Scan for the cell matching the given text and deliver its (X, Y) coordinate at center. 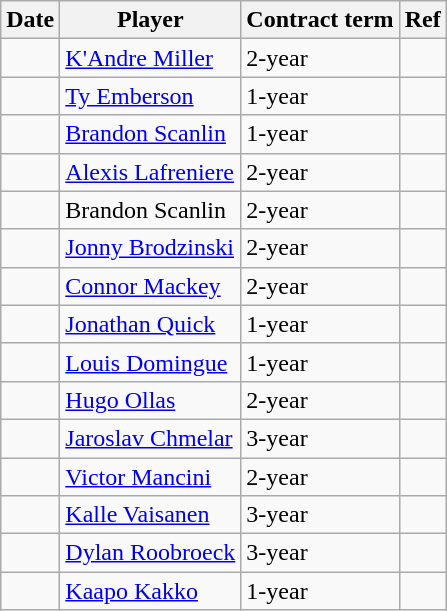
Louis Domingue (150, 362)
Kalle Vaisanen (150, 515)
Jonny Brodzinski (150, 248)
Contract term (320, 20)
Hugo Ollas (150, 400)
Victor Mancini (150, 477)
Kaapo Kakko (150, 591)
Jaroslav Chmelar (150, 438)
Dylan Roobroeck (150, 553)
Connor Mackey (150, 286)
Alexis Lafreniere (150, 172)
Player (150, 20)
Ref (422, 20)
Date (30, 20)
K'Andre Miller (150, 58)
Ty Emberson (150, 96)
Jonathan Quick (150, 324)
